Find where the given text appears and provide that cell's center as (x, y) coordinate. 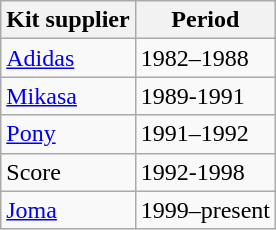
Adidas (68, 58)
Pony (68, 134)
1991–1992 (205, 134)
1992-1998 (205, 172)
Joma (68, 210)
Score (68, 172)
Mikasa (68, 96)
Period (205, 20)
1982–1988 (205, 58)
1999–present (205, 210)
Kit supplier (68, 20)
1989-1991 (205, 96)
